Search for the cell housing the specified text and yield its (x, y) center coordinate. 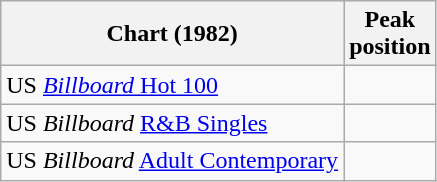
Peakposition (390, 34)
Chart (1982) (172, 34)
US Billboard Hot 100 (172, 85)
US Billboard R&B Singles (172, 123)
US Billboard Adult Contemporary (172, 161)
